For the text-containing cell, return its midpoint in (x, y) coordinate format. 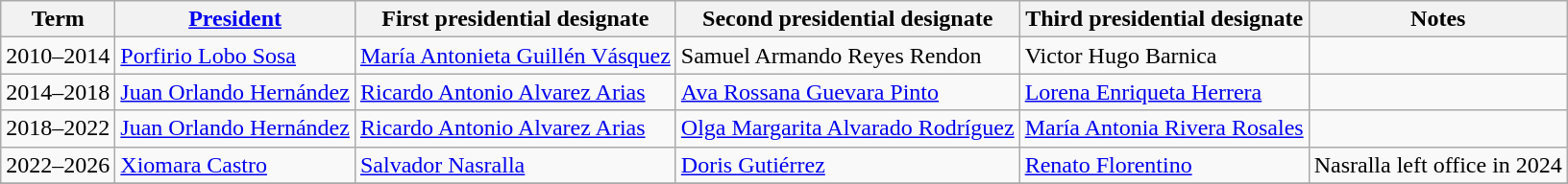
Xiomara Castro (235, 165)
Second presidential designate (847, 19)
Olga Margarita Alvarado Rodríguez (847, 128)
President (235, 19)
Term (58, 19)
Salvador Nasralla (515, 165)
2018–2022 (58, 128)
Renato Florentino (1164, 165)
Lorena Enriqueta Herrera (1164, 92)
María Antonieta Guillén Vásquez (515, 56)
Porfirio Lobo Sosa (235, 56)
Doris Gutiérrez (847, 165)
Ava Rossana Guevara Pinto (847, 92)
2022–2026 (58, 165)
Nasralla left office in 2024 (1437, 165)
María Antonia Rivera Rosales (1164, 128)
Victor Hugo Barnica (1164, 56)
First presidential designate (515, 19)
Samuel Armando Reyes Rendon (847, 56)
2010–2014 (58, 56)
2014–2018 (58, 92)
Third presidential designate (1164, 19)
Notes (1437, 19)
